From the cell containing the given text, extract its center point as (X, Y) coordinate. 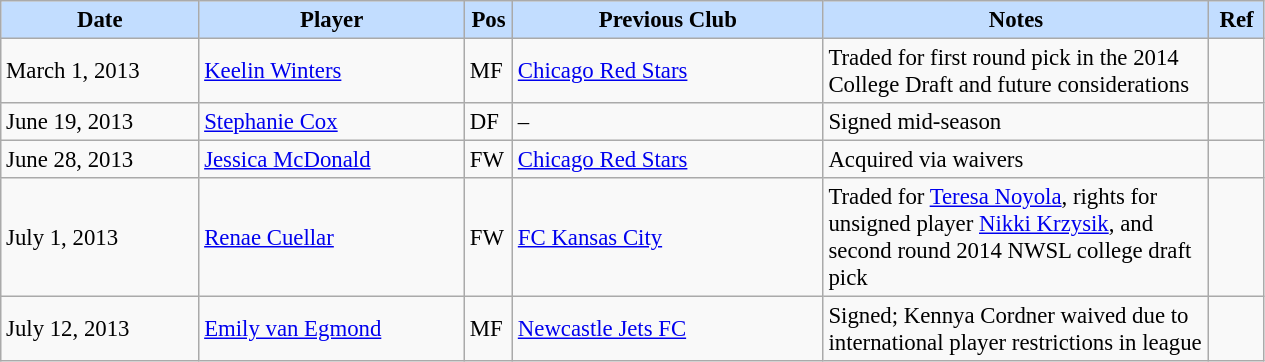
Previous Club (668, 20)
Signed; Kennya Cordner waived due to international player restrictions in league (1016, 330)
Keelin Winters (332, 72)
Traded for Teresa Noyola, rights for unsigned player Nikki Krzysik, and second round 2014 NWSL college draft pick (1016, 238)
Newcastle Jets FC (668, 330)
Renae Cuellar (332, 238)
Emily van Egmond (332, 330)
DF (488, 122)
March 1, 2013 (100, 72)
June 19, 2013 (100, 122)
Notes (1016, 20)
– (668, 122)
Jessica McDonald (332, 160)
Player (332, 20)
FC Kansas City (668, 238)
Stephanie Cox (332, 122)
Pos (488, 20)
Traded for first round pick in the 2014 College Draft and future considerations (1016, 72)
Acquired via waivers (1016, 160)
Signed mid-season (1016, 122)
July 1, 2013 (100, 238)
Ref (1237, 20)
June 28, 2013 (100, 160)
Date (100, 20)
July 12, 2013 (100, 330)
